Locate the cell with the specified text and output its (X, Y) center coordinate. 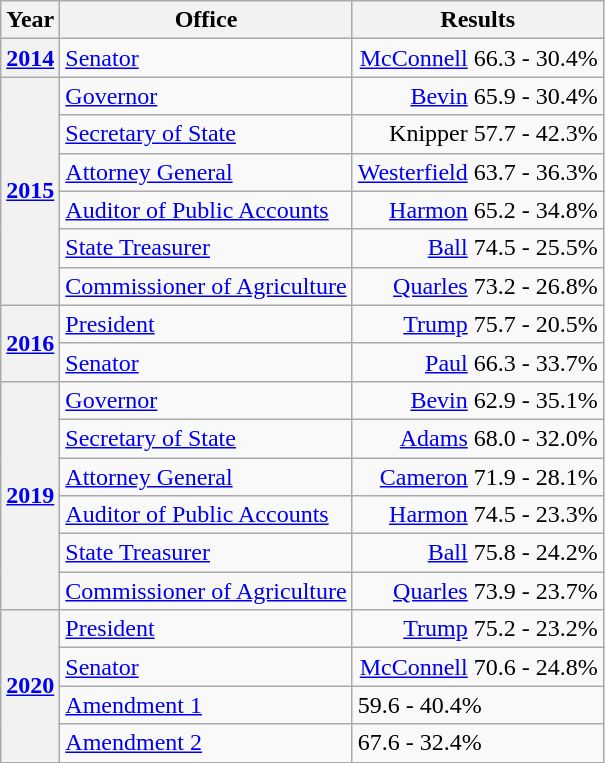
Harmon 65.2 - 34.8% (478, 210)
Westerfield 63.7 - 36.3% (478, 172)
67.6 - 32.4% (478, 743)
Harmon 74.5 - 23.3% (478, 515)
Bevin 65.9 - 30.4% (478, 96)
Results (478, 20)
Adams 68.0 - 32.0% (478, 438)
2014 (30, 58)
Trump 75.7 - 20.5% (478, 324)
Year (30, 20)
Bevin 62.9 - 35.1% (478, 400)
Office (206, 20)
2015 (30, 191)
Ball 75.8 - 24.2% (478, 553)
Quarles 73.2 - 26.8% (478, 286)
2016 (30, 343)
2020 (30, 686)
Knipper 57.7 - 42.3% (478, 134)
Amendment 1 (206, 705)
Paul 66.3 - 33.7% (478, 362)
Quarles 73.9 - 23.7% (478, 591)
Ball 74.5 - 25.5% (478, 248)
2019 (30, 495)
McConnell 70.6 - 24.8% (478, 667)
59.6 - 40.4% (478, 705)
Amendment 2 (206, 743)
Cameron 71.9 - 28.1% (478, 477)
Trump 75.2 - 23.2% (478, 629)
McConnell 66.3 - 30.4% (478, 58)
